Capture the cell that displays the provided text and extract its [x, y] central coordinate. 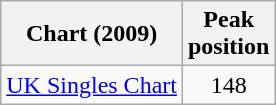
UK Singles Chart [92, 85]
148 [228, 85]
Peakposition [228, 34]
Chart (2009) [92, 34]
